Return [x, y] of the center of cell containing provided text 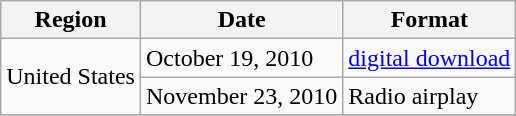
Region [71, 20]
United States [71, 77]
digital download [430, 58]
Date [241, 20]
Radio airplay [430, 96]
Format [430, 20]
November 23, 2010 [241, 96]
October 19, 2010 [241, 58]
